Identify which cell holds the provided text, then report its (x, y) central coordinate. 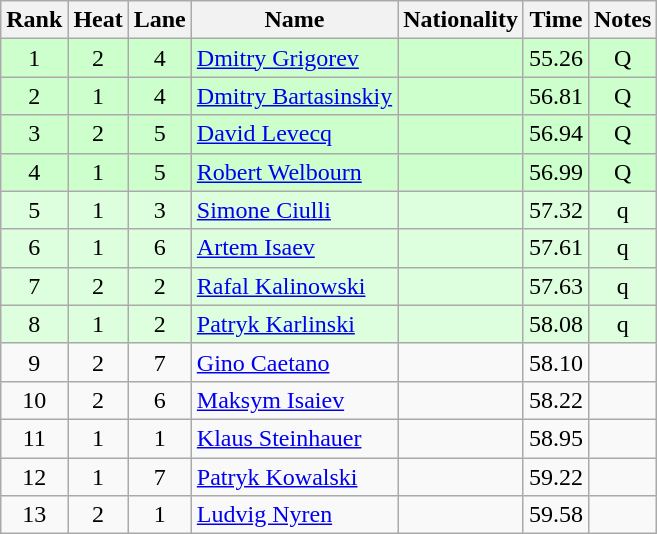
10 (34, 400)
Lane (160, 20)
Dmitry Grigorev (294, 58)
Gino Caetano (294, 362)
Patryk Kowalski (294, 477)
57.61 (556, 248)
Robert Welbourn (294, 172)
Maksym Isaiev (294, 400)
57.63 (556, 286)
57.32 (556, 210)
59.58 (556, 515)
Dmitry Bartasinskiy (294, 96)
12 (34, 477)
Patryk Karlinski (294, 324)
Heat (98, 20)
8 (34, 324)
58.22 (556, 400)
55.26 (556, 58)
Simone Ciulli (294, 210)
Klaus Steinhauer (294, 438)
58.95 (556, 438)
Rafal Kalinowski (294, 286)
56.99 (556, 172)
David Levecq (294, 134)
Nationality (461, 20)
56.94 (556, 134)
Name (294, 20)
59.22 (556, 477)
11 (34, 438)
Notes (622, 20)
Rank (34, 20)
56.81 (556, 96)
9 (34, 362)
Artem Isaev (294, 248)
Ludvig Nyren (294, 515)
13 (34, 515)
Time (556, 20)
58.08 (556, 324)
58.10 (556, 362)
